Extract the [x, y] coordinate from the center of the cell holding the provided text.  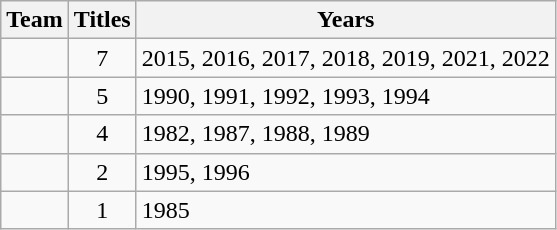
Team [35, 20]
1 [102, 210]
1990, 1991, 1992, 1993, 1994 [346, 96]
1995, 1996 [346, 172]
Titles [102, 20]
1982, 1987, 1988, 1989 [346, 134]
Years [346, 20]
2015, 2016, 2017, 2018, 2019, 2021, 2022 [346, 58]
7 [102, 58]
4 [102, 134]
1985 [346, 210]
5 [102, 96]
2 [102, 172]
